From the cell containing the given text, extract its center point as (x, y) coordinate. 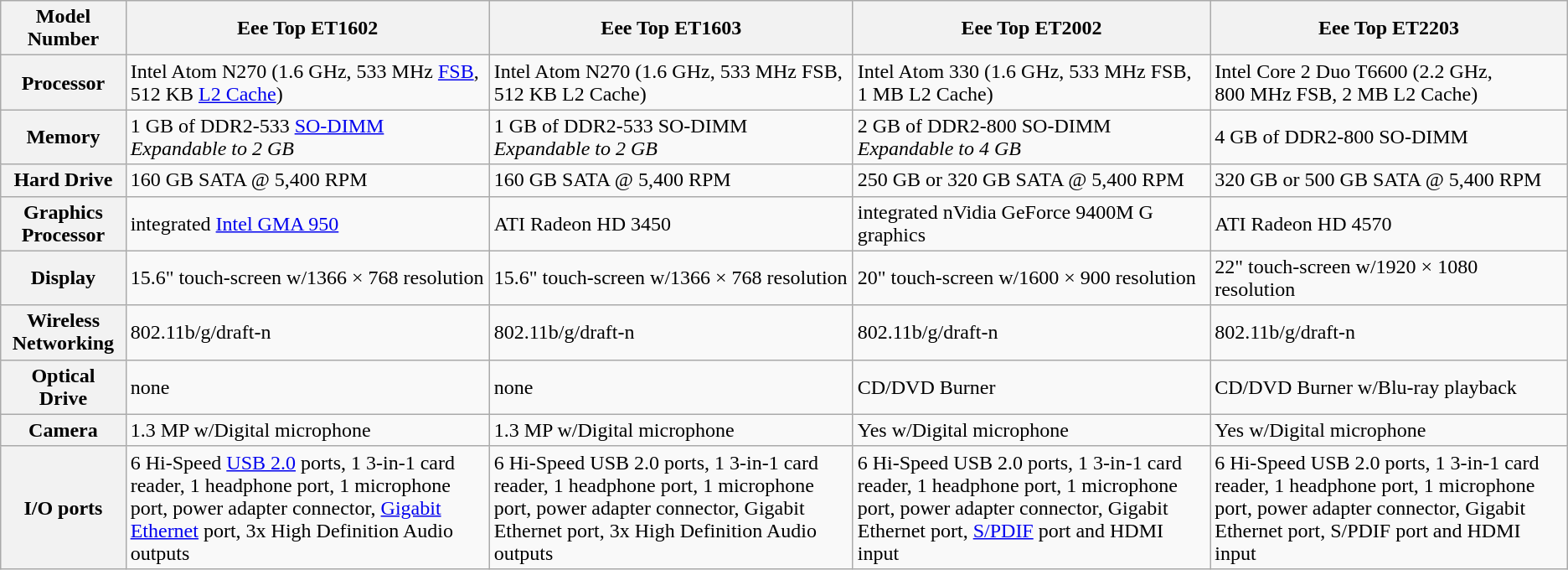
Eee Top ET2203 (1389, 28)
Eee Top ET1603 (671, 28)
22" touch-screen w/1920 × 1080 resolution (1389, 278)
Memory (64, 137)
Graphics Processor (64, 223)
Model Number (64, 28)
320 GB or 500 GB SATA @ 5,400 RPM (1389, 180)
integrated Intel GMA 950 (307, 223)
20" touch-screen w/1600 × 900 resolution (1031, 278)
CD/DVD Burner w/Blu-ray playback (1389, 387)
250 GB or 320 GB SATA @ 5,400 RPM (1031, 180)
Eee Top ET2002 (1031, 28)
Camera (64, 430)
Wireless Networking (64, 332)
Hard Drive (64, 180)
2 GB of DDR2-800 SO-DIMM Expandable to 4 GB (1031, 137)
ATI Radeon HD 3450 (671, 223)
Eee Top ET1602 (307, 28)
Intel Core 2 Duo T6600 (2.2 GHz, 800 MHz FSB, 2 MB L2 Cache) (1389, 82)
Optical Drive (64, 387)
CD/DVD Burner (1031, 387)
Intel Atom 330 (1.6 GHz, 533 MHz FSB, 1 MB L2 Cache) (1031, 82)
4 GB of DDR2-800 SO-DIMM (1389, 137)
Display (64, 278)
integrated nVidia GeForce 9400M G graphics (1031, 223)
Processor (64, 82)
ATI Radeon HD 4570 (1389, 223)
I/O ports (64, 507)
